From the cell containing the given text, extract its center point as (X, Y) coordinate. 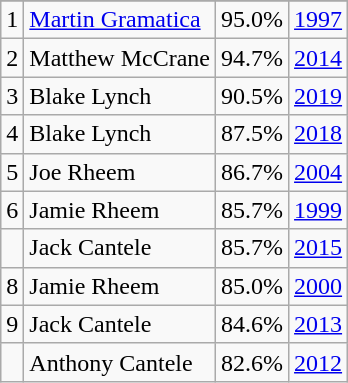
90.5% (252, 96)
85.0% (252, 286)
87.5% (252, 134)
1 (12, 20)
2012 (318, 362)
2004 (318, 172)
95.0% (252, 20)
82.6% (252, 362)
Matthew McCrane (120, 58)
2019 (318, 96)
94.7% (252, 58)
2013 (318, 324)
2018 (318, 134)
4 (12, 134)
3 (12, 96)
1997 (318, 20)
5 (12, 172)
Joe Rheem (120, 172)
86.7% (252, 172)
2000 (318, 286)
2015 (318, 248)
2 (12, 58)
2014 (318, 58)
8 (12, 286)
Martin Gramatica (120, 20)
1999 (318, 210)
6 (12, 210)
9 (12, 324)
84.6% (252, 324)
Anthony Cantele (120, 362)
